Pinpoint the cell where the given text exists, returning its (x, y) midpoint coordinate. 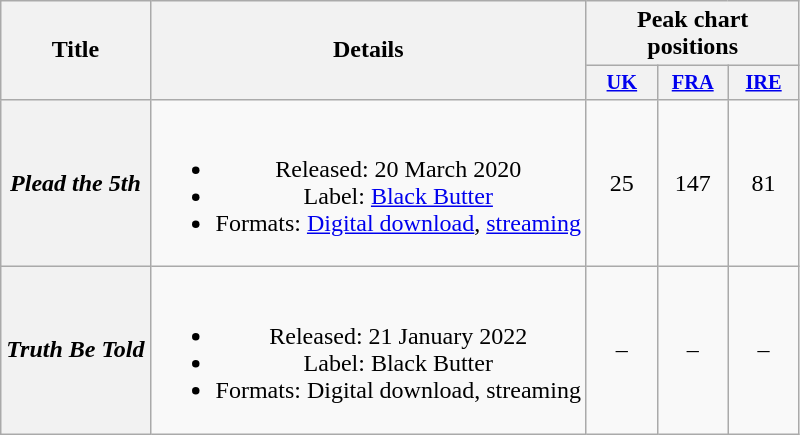
Released: 21 January 2022Label: Black ButterFormats: Digital download, streaming (368, 350)
25 (622, 182)
IRE (764, 83)
Released: 20 March 2020Label: Black ButterFormats: Digital download, streaming (368, 182)
Details (368, 50)
UK (622, 83)
FRA (692, 83)
Plead the 5th (76, 182)
Title (76, 50)
Peak chart positions (692, 34)
Truth Be Told (76, 350)
147 (692, 182)
81 (764, 182)
